Determine the [x, y] coordinate at the center of the cell enclosing the given text.  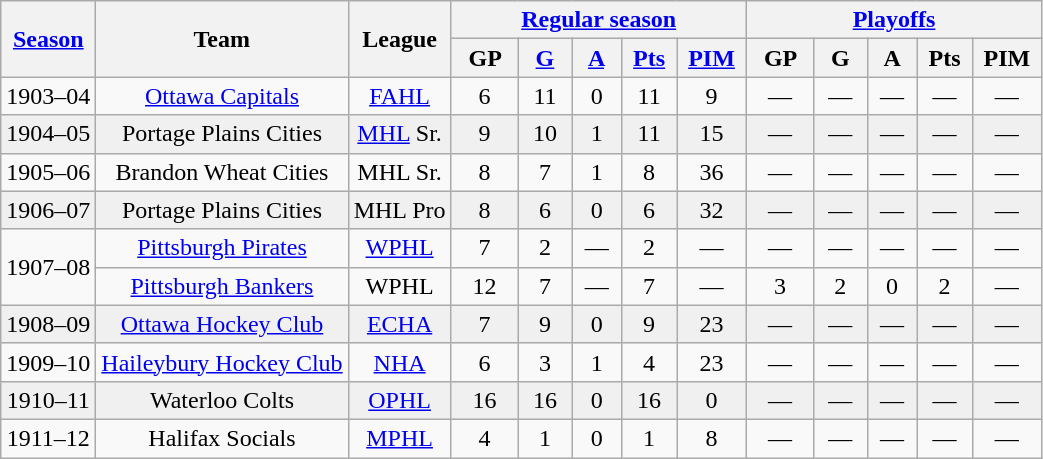
1905–06 [48, 172]
1910–11 [48, 400]
Halifax Socials [222, 438]
Brandon Wheat Cities [222, 172]
Ottawa Hockey Club [222, 324]
Team [222, 39]
15 [712, 134]
MHL Pro [400, 210]
Pittsburgh Pirates [222, 248]
1904–05 [48, 134]
1907–08 [48, 267]
12 [484, 286]
OPHL [400, 400]
FAHL [400, 96]
1903–04 [48, 96]
Haileybury Hockey Club [222, 362]
NHA [400, 362]
League [400, 39]
1911–12 [48, 438]
1908–09 [48, 324]
Waterloo Colts [222, 400]
ECHA [400, 324]
36 [712, 172]
MPHL [400, 438]
1906–07 [48, 210]
Regular season [598, 20]
Season [48, 39]
Playoffs [894, 20]
10 [545, 134]
Pittsburgh Bankers [222, 286]
1909–10 [48, 362]
Ottawa Capitals [222, 96]
32 [712, 210]
